Search for the cell housing the specified text and yield its (X, Y) center coordinate. 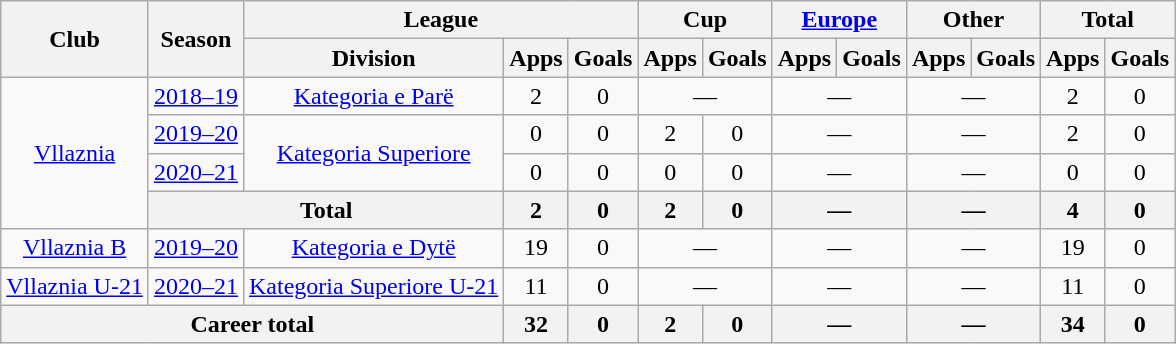
Vllaznia B (75, 248)
Cup (705, 20)
Kategoria Superiore (373, 153)
Career total (252, 324)
Vllaznia U-21 (75, 286)
Division (373, 58)
Europe (839, 20)
2018–19 (196, 96)
32 (536, 324)
Kategoria Superiore U-21 (373, 286)
Season (196, 39)
Kategoria e Parë (373, 96)
Vllaznia (75, 153)
4 (1073, 210)
Club (75, 39)
Kategoria e Dytë (373, 248)
34 (1073, 324)
League (440, 20)
Other (973, 20)
